Locate the cell with the specified text and output its (x, y) center coordinate. 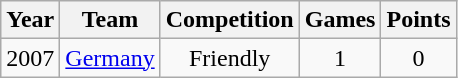
1 (340, 58)
Games (340, 20)
0 (418, 58)
Points (418, 20)
Germany (110, 58)
2007 (30, 58)
Competition (230, 20)
Friendly (230, 58)
Year (30, 20)
Team (110, 20)
